Capture the cell that displays the provided text and extract its [X, Y] central coordinate. 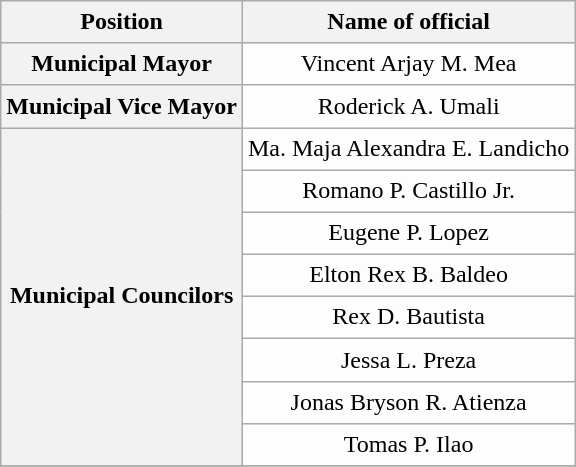
Tomas P. Ilao [408, 444]
Municipal Vice Mayor [122, 106]
Name of official [408, 22]
Ma. Maja Alexandra E. Landicho [408, 149]
Municipal Mayor [122, 64]
Jonas Bryson R. Atienza [408, 402]
Municipal Councilors [122, 297]
Eugene P. Lopez [408, 233]
Rex D. Bautista [408, 318]
Elton Rex B. Baldeo [408, 275]
Romano P. Castillo Jr. [408, 191]
Jessa L. Preza [408, 360]
Vincent Arjay M. Mea [408, 64]
Roderick A. Umali [408, 106]
Position [122, 22]
